Detect which cell encompasses the target text, then output its [x, y] center coordinate. 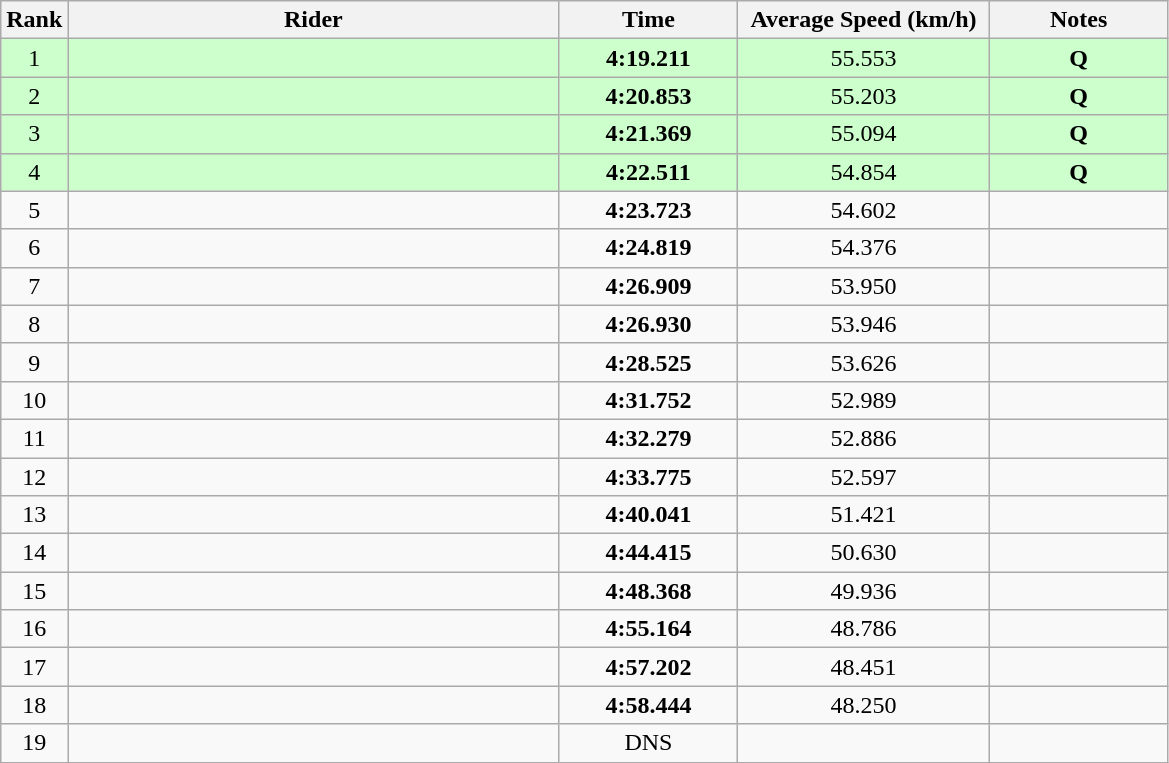
4:19.211 [648, 58]
4:40.041 [648, 515]
Notes [1078, 20]
18 [34, 705]
4:26.909 [648, 286]
48.250 [864, 705]
2 [34, 96]
16 [34, 629]
4:24.819 [648, 248]
4:48.368 [648, 591]
4:26.930 [648, 324]
Rank [34, 20]
55.094 [864, 134]
15 [34, 591]
8 [34, 324]
Rider [314, 20]
52.989 [864, 400]
55.553 [864, 58]
50.630 [864, 553]
49.936 [864, 591]
10 [34, 400]
4:33.775 [648, 477]
4:22.511 [648, 172]
4:21.369 [648, 134]
4:28.525 [648, 362]
4:55.164 [648, 629]
53.626 [864, 362]
52.886 [864, 438]
4:32.279 [648, 438]
14 [34, 553]
7 [34, 286]
6 [34, 248]
19 [34, 743]
4:57.202 [648, 667]
Time [648, 20]
54.376 [864, 248]
53.946 [864, 324]
54.602 [864, 210]
54.854 [864, 172]
55.203 [864, 96]
51.421 [864, 515]
48.451 [864, 667]
11 [34, 438]
DNS [648, 743]
52.597 [864, 477]
13 [34, 515]
1 [34, 58]
4:58.444 [648, 705]
4:23.723 [648, 210]
Average Speed (km/h) [864, 20]
5 [34, 210]
4:31.752 [648, 400]
4:44.415 [648, 553]
4:20.853 [648, 96]
48.786 [864, 629]
9 [34, 362]
17 [34, 667]
53.950 [864, 286]
4 [34, 172]
12 [34, 477]
3 [34, 134]
